Output the [x, y] coordinate of the center of the cell containing the given text.  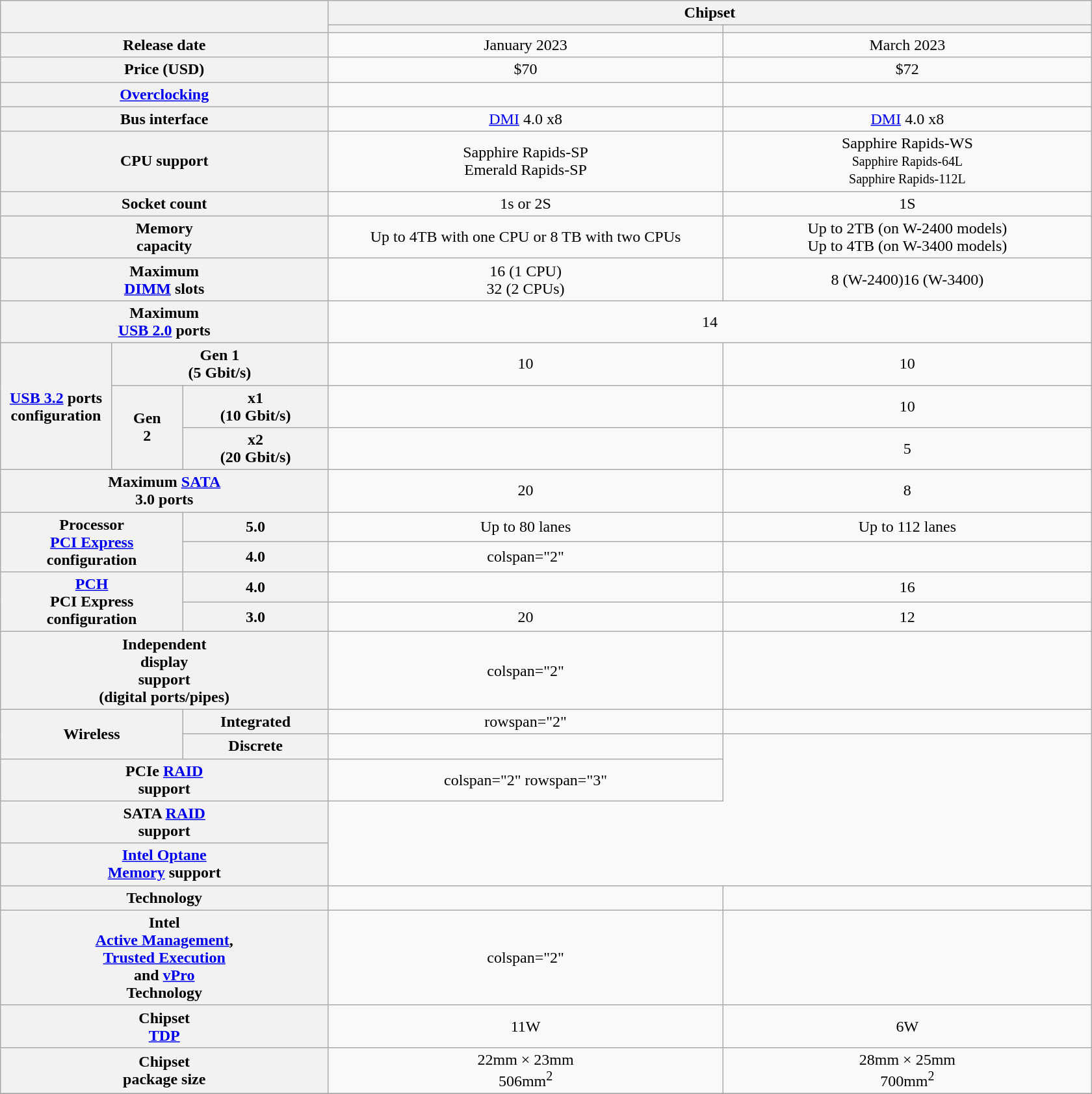
1s or 2S [526, 203]
SATA RAID support [164, 822]
Chipset [710, 13]
CPU support [164, 161]
Intel Active Management, Trusted Execution and vPro Technology [164, 957]
x2 (20 Gbit/s) [255, 449]
Up to 4TB with one CPU or 8 TB with two CPUs [526, 237]
Release date [164, 45]
11W [526, 1026]
28mm × 25mm 700mm2 [907, 1071]
5 [907, 449]
March 2023 [907, 45]
$72 [907, 70]
Price (USD) [164, 70]
January 2023 [526, 45]
colspan="2" rowspan="3" [526, 780]
PCIe RAID support [164, 780]
5.0 [255, 527]
Integrated [255, 722]
Technology [164, 898]
Up to 112 lanes [907, 527]
3.0 [255, 617]
Overclocking [164, 94]
$70 [526, 70]
Sapphire Rapids-SP Emerald Rapids-SP [526, 161]
Socket count [164, 203]
Intel Optane Memory support [164, 865]
Maximum USB 2.0 ports [164, 321]
Wireless [92, 734]
rowspan="2" [526, 722]
PCH PCI Express configuration [92, 602]
Discrete [255, 746]
16 [907, 587]
12 [907, 617]
Gen 2 [147, 427]
8 (W-2400)16 (W-3400) [907, 280]
1S [907, 203]
Maximum SATA 3.0 ports [164, 491]
x1 (10 Gbit/s) [255, 406]
Up to 80 lanes [526, 527]
14 [710, 321]
16 (1 CPU)32 (2 CPUs) [526, 280]
22mm × 23mm 506mm2 [526, 1071]
Chipset package size [164, 1071]
Independent display support (digital ports/pipes) [164, 671]
Up to 2TB (on W-2400 models) Up to 4TB (on W-3400 models) [907, 237]
Maximum DIMM slots [164, 280]
Processor PCI Express configuration [92, 542]
Memory capacity [164, 237]
6W [907, 1026]
Gen 1 (5 Gbit/s) [220, 364]
Bus interface [164, 119]
8 [907, 491]
Chipset TDP [164, 1026]
USB 3.2 ports configuration [56, 406]
Sapphire Rapids-WS Sapphire Rapids-64L Sapphire Rapids-112L [907, 161]
